Search for the cell housing the specified text and yield its [X, Y] center coordinate. 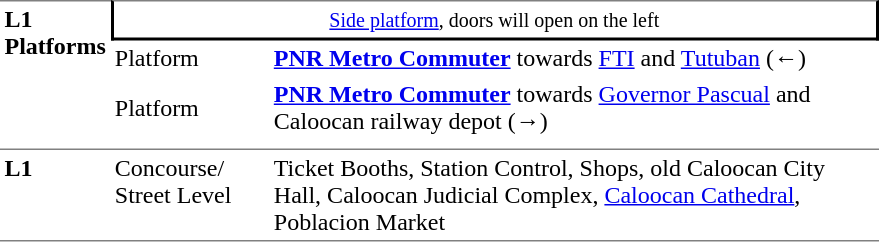
L1 [55, 196]
L1Platforms [55, 75]
PNR Metro Commuter towards FTI and Tutuban (←) [574, 58]
Concourse/Street Level [190, 196]
Side platform, doors will open on the left [494, 20]
PNR Metro Commuter towards Governor Pascual and Caloocan railway depot (→) [574, 108]
Ticket Booths, Station Control, Shops, old Caloocan City Hall, Caloocan Judicial Complex, Caloocan Cathedral, Poblacion Market [574, 196]
